Find where the given text appears and provide that cell's center as (x, y) coordinate. 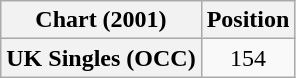
Position (248, 20)
Chart (2001) (101, 20)
UK Singles (OCC) (101, 58)
154 (248, 58)
